Output the [X, Y] coordinate of the center of the cell containing the given text.  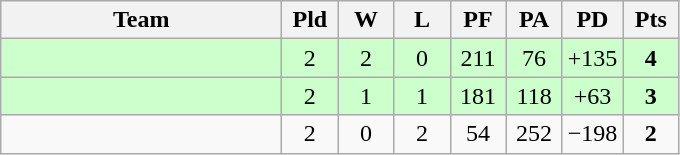
252 [534, 134]
76 [534, 58]
PA [534, 20]
Pts [651, 20]
PF [478, 20]
181 [478, 96]
54 [478, 134]
118 [534, 96]
211 [478, 58]
3 [651, 96]
+135 [592, 58]
−198 [592, 134]
4 [651, 58]
L [422, 20]
Team [142, 20]
Pld [310, 20]
PD [592, 20]
W [366, 20]
+63 [592, 96]
